Pinpoint the cell where the given text exists, returning its [X, Y] midpoint coordinate. 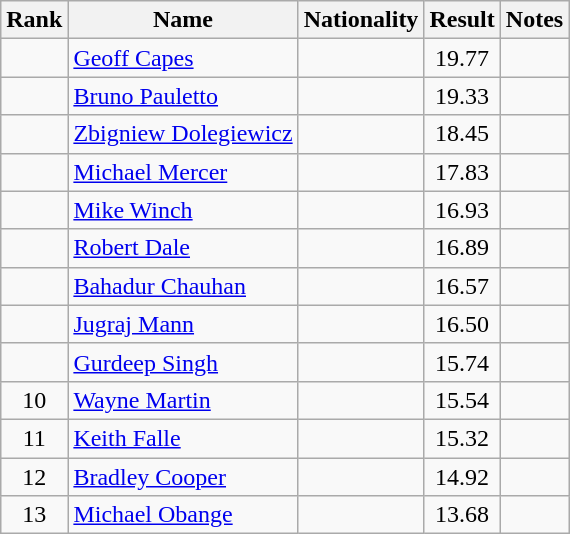
14.92 [462, 477]
Zbigniew Dolegiewicz [183, 134]
Bradley Cooper [183, 477]
16.57 [462, 286]
Geoff Capes [183, 58]
16.93 [462, 210]
13 [34, 515]
Bahadur Chauhan [183, 286]
Robert Dale [183, 248]
15.74 [462, 362]
11 [34, 438]
Result [462, 20]
15.32 [462, 438]
10 [34, 400]
Notes [534, 20]
19.33 [462, 96]
Rank [34, 20]
13.68 [462, 515]
Gurdeep Singh [183, 362]
18.45 [462, 134]
Name [183, 20]
Jugraj Mann [183, 324]
Nationality [361, 20]
15.54 [462, 400]
16.50 [462, 324]
Michael Obange [183, 515]
19.77 [462, 58]
Michael Mercer [183, 172]
17.83 [462, 172]
Wayne Martin [183, 400]
Mike Winch [183, 210]
16.89 [462, 248]
Bruno Pauletto [183, 96]
12 [34, 477]
Keith Falle [183, 438]
